Return the (X, Y) coordinate for the center point of the cell that contains the specified text.  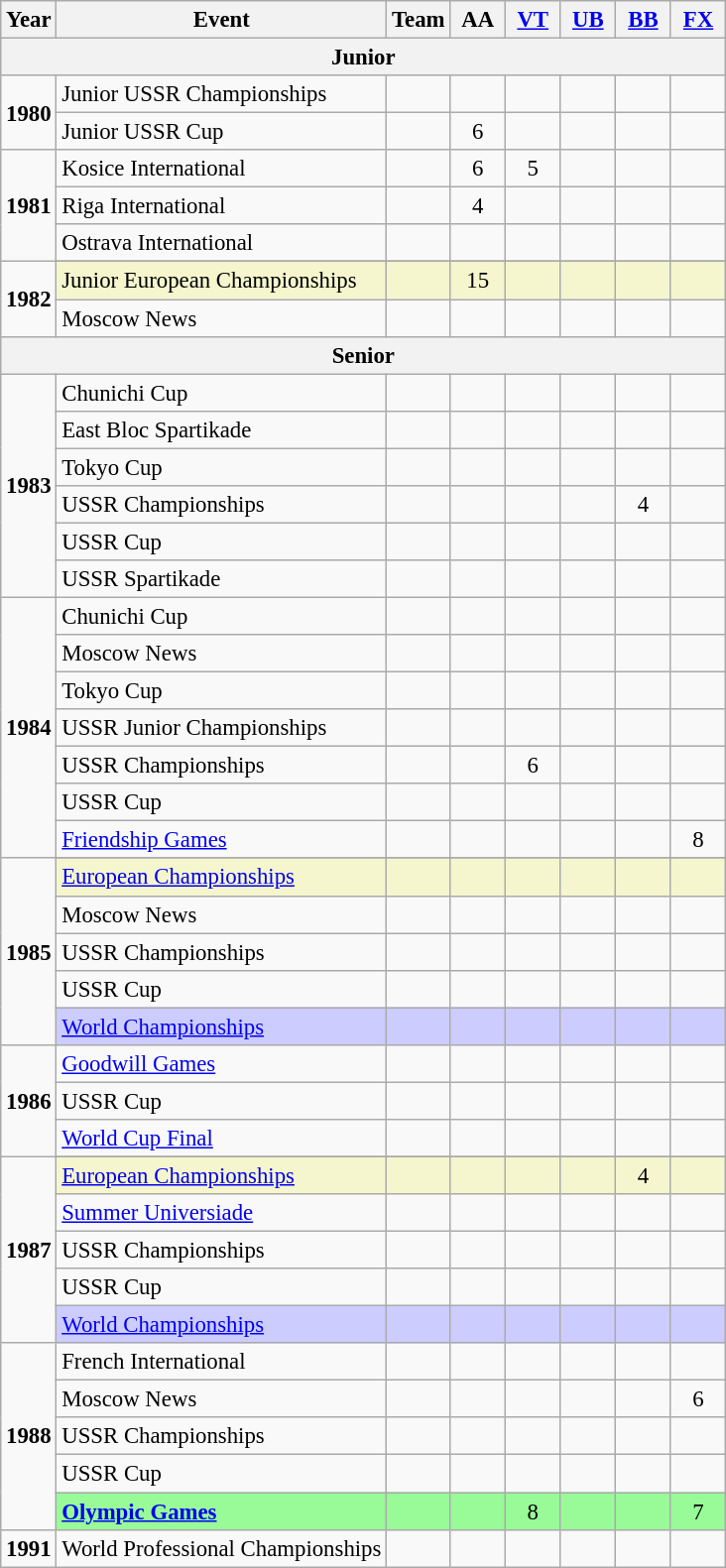
AA (478, 20)
1991 (29, 1548)
Junior USSR Cup (222, 132)
1988 (29, 1436)
BB (644, 20)
Senior (363, 355)
UB (588, 20)
East Bloc Spartikade (222, 429)
Event (222, 20)
Ostrava International (222, 243)
Junior USSR Championships (222, 94)
1983 (29, 486)
1984 (29, 728)
FX (698, 20)
1985 (29, 952)
5 (533, 169)
1987 (29, 1250)
1981 (29, 206)
1980 (29, 113)
Junior European Championships (222, 281)
1986 (29, 1101)
15 (478, 281)
USSR Junior Championships (222, 728)
Olympic Games (222, 1511)
Kosice International (222, 169)
French International (222, 1362)
World Cup Final (222, 1139)
Team (419, 20)
1982 (29, 300)
Goodwill Games (222, 1064)
Friendship Games (222, 840)
Summer Universiade (222, 1213)
Junior (363, 58)
Riga International (222, 206)
VT (533, 20)
Year (29, 20)
World Professional Championships (222, 1548)
USSR Spartikade (222, 579)
7 (698, 1511)
